Return [x, y] of the center of cell containing provided text 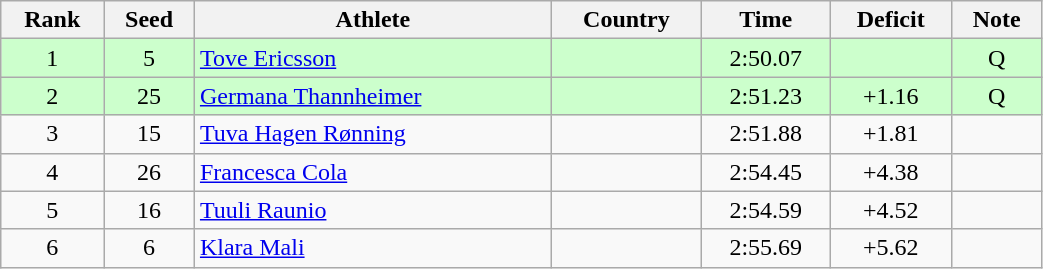
2:54.59 [766, 210]
3 [52, 134]
+4.52 [890, 210]
Time [766, 20]
2:55.69 [766, 248]
2:54.45 [766, 172]
4 [52, 172]
1 [52, 58]
16 [150, 210]
+5.62 [890, 248]
Rank [52, 20]
2:51.23 [766, 96]
Athlete [372, 20]
25 [150, 96]
2 [52, 96]
Francesca Cola [372, 172]
Seed [150, 20]
Germana Thannheimer [372, 96]
Country [626, 20]
26 [150, 172]
Tuva Hagen Rønning [372, 134]
+1.81 [890, 134]
+4.38 [890, 172]
2:51.88 [766, 134]
Tuuli Raunio [372, 210]
2:50.07 [766, 58]
Deficit [890, 20]
Tove Ericsson [372, 58]
15 [150, 134]
Klara Mali [372, 248]
+1.16 [890, 96]
Note [996, 20]
